Output the (X, Y) coordinate of the center of the cell containing the given text.  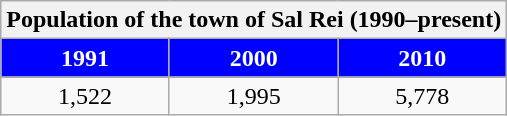
5,778 (422, 96)
1991 (86, 58)
1,995 (254, 96)
2010 (422, 58)
Population of the town of Sal Rei (1990–present) (254, 20)
2000 (254, 58)
1,522 (86, 96)
